Capture the cell that displays the provided text and extract its [x, y] central coordinate. 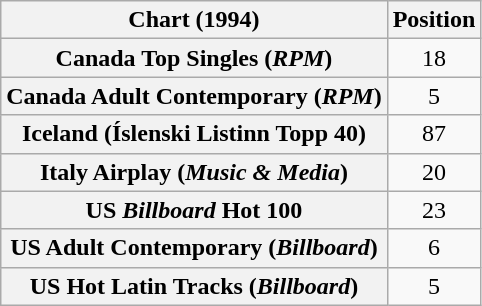
6 [434, 248]
18 [434, 58]
US Billboard Hot 100 [194, 210]
US Adult Contemporary (Billboard) [194, 248]
Position [434, 20]
Canada Top Singles (RPM) [194, 58]
Canada Adult Contemporary (RPM) [194, 96]
US Hot Latin Tracks (Billboard) [194, 286]
Chart (1994) [194, 20]
23 [434, 210]
87 [434, 134]
20 [434, 172]
Iceland (Íslenski Listinn Topp 40) [194, 134]
Italy Airplay (Music & Media) [194, 172]
